Pinpoint the cell where the given text exists, returning its (x, y) midpoint coordinate. 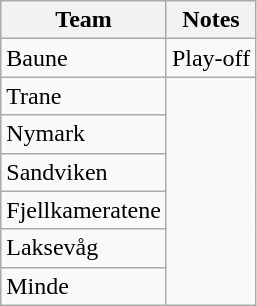
Play-off (210, 58)
Nymark (84, 134)
Notes (210, 20)
Fjellkameratene (84, 210)
Laksevåg (84, 248)
Sandviken (84, 172)
Baune (84, 58)
Team (84, 20)
Trane (84, 96)
Minde (84, 286)
